Identify which cell holds the provided text, then report its [X, Y] central coordinate. 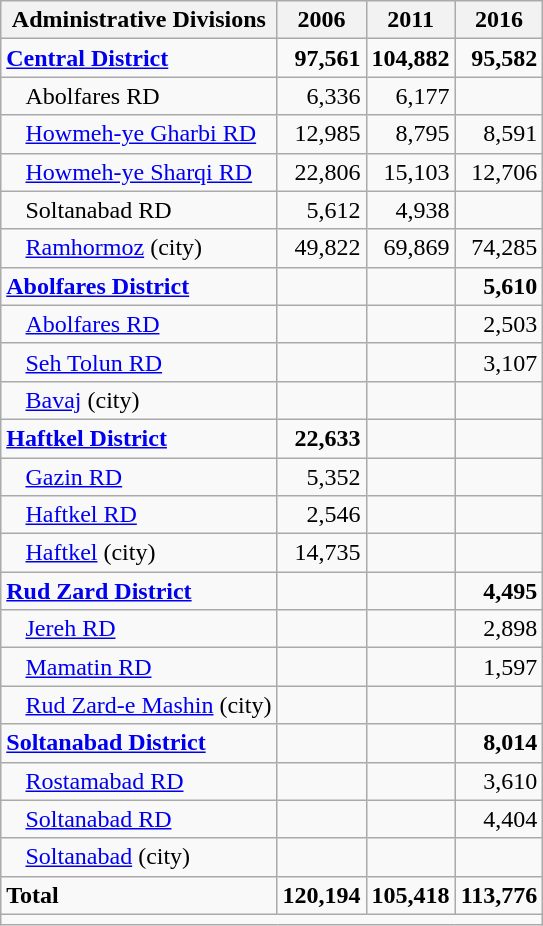
Ramhormoz (city) [139, 248]
6,336 [322, 96]
3,107 [499, 362]
1,597 [499, 667]
104,882 [410, 58]
Soltanabad (city) [139, 857]
8,014 [499, 743]
12,706 [499, 172]
8,591 [499, 134]
Haftkel District [139, 438]
2016 [499, 20]
97,561 [322, 58]
4,495 [499, 591]
Bavaj (city) [139, 400]
Mamatin RD [139, 667]
Gazin RD [139, 477]
Rostamabad RD [139, 781]
2,898 [499, 629]
2,503 [499, 324]
Jereh RD [139, 629]
113,776 [499, 895]
Abolfares District [139, 286]
Central District [139, 58]
15,103 [410, 172]
5,612 [322, 210]
Howmeh-ye Gharbi RD [139, 134]
4,938 [410, 210]
74,285 [499, 248]
3,610 [499, 781]
Haftkel (city) [139, 553]
2011 [410, 20]
4,404 [499, 819]
Total [139, 895]
5,610 [499, 286]
Seh Tolun RD [139, 362]
95,582 [499, 58]
120,194 [322, 895]
Howmeh-ye Sharqi RD [139, 172]
69,869 [410, 248]
Administrative Divisions [139, 20]
6,177 [410, 96]
5,352 [322, 477]
Rud Zard-e Mashin (city) [139, 705]
Rud Zard District [139, 591]
22,806 [322, 172]
2,546 [322, 515]
22,633 [322, 438]
105,418 [410, 895]
Soltanabad District [139, 743]
8,795 [410, 134]
2006 [322, 20]
49,822 [322, 248]
Haftkel RD [139, 515]
14,735 [322, 553]
12,985 [322, 134]
